Return the [x, y] coordinate for the center point of the cell that contains the specified text.  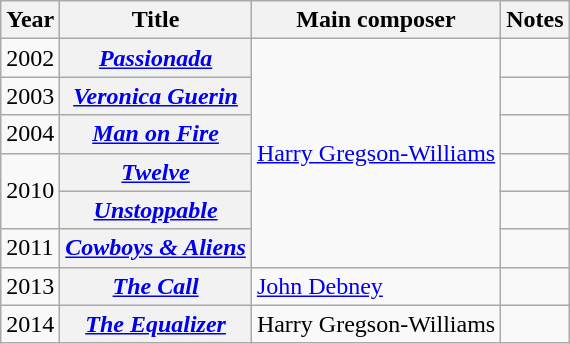
2014 [30, 324]
2013 [30, 286]
John Debney [376, 286]
The Call [156, 286]
2002 [30, 58]
Passionada [156, 58]
Veronica Guerin [156, 96]
The Equalizer [156, 324]
Twelve [156, 172]
Title [156, 20]
2003 [30, 96]
Man on Fire [156, 134]
2010 [30, 191]
2004 [30, 134]
Year [30, 20]
2011 [30, 248]
Unstoppable [156, 210]
Cowboys & Aliens [156, 248]
Main composer [376, 20]
Notes [535, 20]
